Return [X, Y] of the center of cell containing provided text 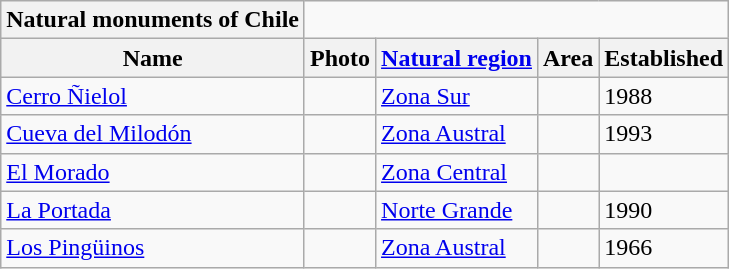
La Portada [153, 210]
1988 [664, 96]
Natural monuments of Chile [153, 20]
Established [664, 58]
Area [568, 58]
1966 [664, 248]
1993 [664, 134]
Cueva del Milodón [153, 134]
Name [153, 58]
Natural region [457, 58]
Zona Sur [457, 96]
El Morado [153, 172]
Zona Central [457, 172]
Norte Grande [457, 210]
Photo [340, 58]
Cerro Ñielol [153, 96]
1990 [664, 210]
Los Pingüinos [153, 248]
